Capture the cell that displays the provided text and extract its [x, y] central coordinate. 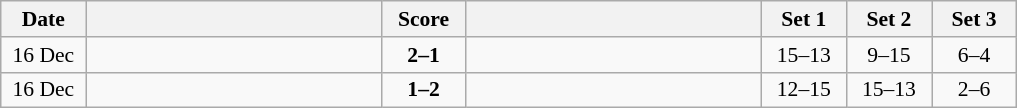
9–15 [888, 55]
12–15 [804, 90]
1–2 [424, 90]
2–1 [424, 55]
2–6 [974, 90]
Date [44, 19]
Set 2 [888, 19]
Set 3 [974, 19]
Set 1 [804, 19]
Score [424, 19]
6–4 [974, 55]
